Return the [x, y] coordinate for the center point of the cell that contains the specified text.  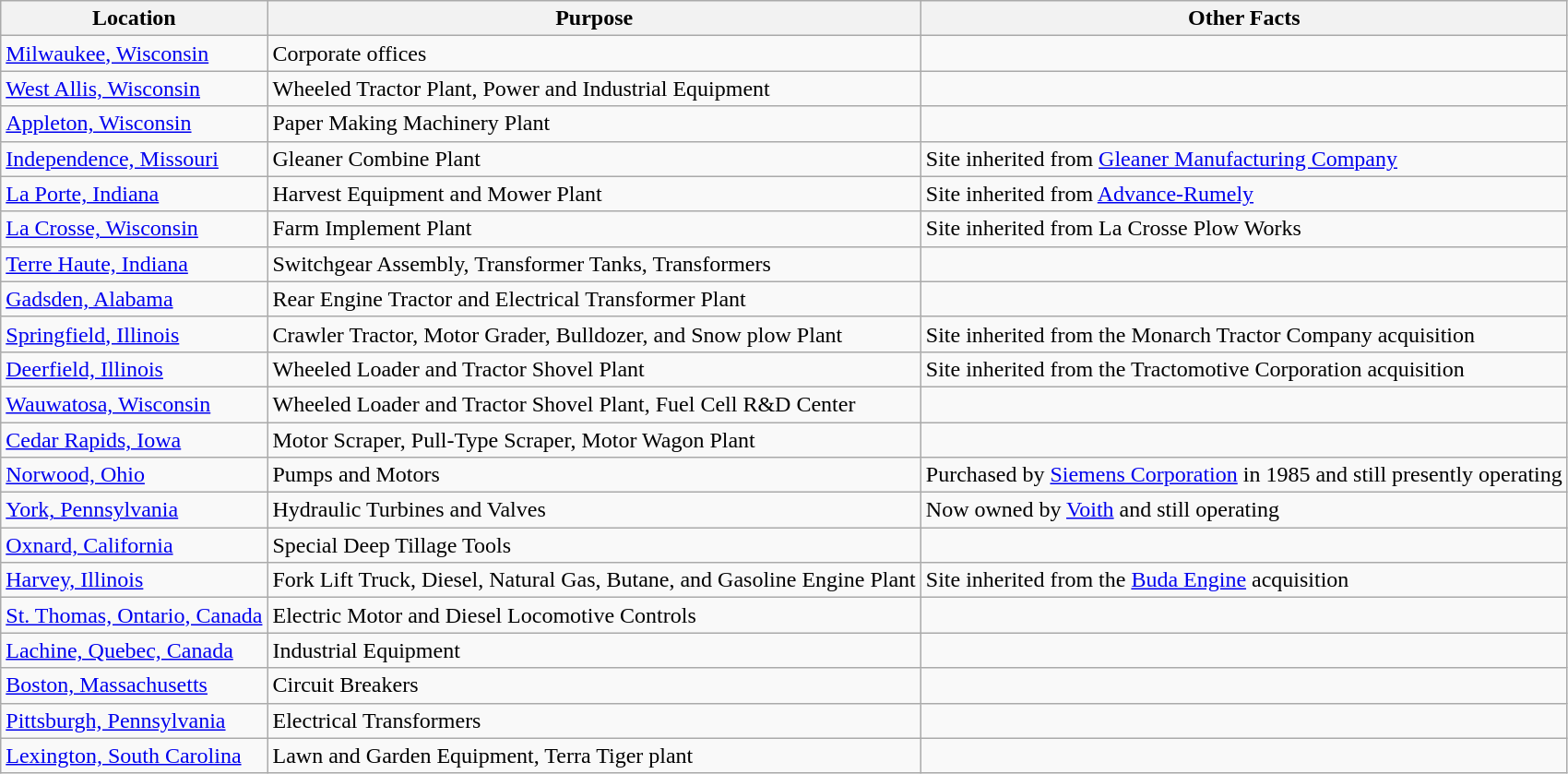
Cedar Rapids, Iowa [135, 440]
St. Thomas, Ontario, Canada [135, 615]
Purpose [594, 18]
Boston, Massachusetts [135, 685]
Independence, Missouri [135, 159]
Site inherited from the Monarch Tractor Company acquisition [1243, 334]
Site inherited from Advance-Rumely [1243, 194]
Gleaner Combine Plant [594, 159]
Special Deep Tillage Tools [594, 545]
Electrical Transformers [594, 720]
Wheeled Tractor Plant, Power and Industrial Equipment [594, 89]
Electric Motor and Diesel Locomotive Controls [594, 615]
Other Facts [1243, 18]
Gadsden, Alabama [135, 299]
Location [135, 18]
Wheeled Loader and Tractor Shovel Plant, Fuel Cell R&D Center [594, 404]
Lachine, Quebec, Canada [135, 650]
Motor Scraper, Pull-Type Scraper, Motor Wagon Plant [594, 440]
Norwood, Ohio [135, 475]
Site inherited from La Crosse Plow Works [1243, 229]
Purchased by Siemens Corporation in 1985 and still presently operating [1243, 475]
Corporate offices [594, 54]
Circuit Breakers [594, 685]
Milwaukee, Wisconsin [135, 54]
York, Pennsylvania [135, 510]
Switchgear Assembly, Transformer Tanks, Transformers [594, 264]
Deerfield, Illinois [135, 369]
Fork Lift Truck, Diesel, Natural Gas, Butane, and Gasoline Engine Plant [594, 580]
Rear Engine Tractor and Electrical Transformer Plant [594, 299]
Now owned by Voith and still operating [1243, 510]
La Crosse, Wisconsin [135, 229]
Harvest Equipment and Mower Plant [594, 194]
Appleton, Wisconsin [135, 124]
Hydraulic Turbines and Valves [594, 510]
La Porte, Indiana [135, 194]
Paper Making Machinery Plant [594, 124]
Lexington, South Carolina [135, 756]
Springfield, Illinois [135, 334]
Industrial Equipment [594, 650]
Site inherited from the Buda Engine acquisition [1243, 580]
Pittsburgh, Pennsylvania [135, 720]
Lawn and Garden Equipment, Terra Tiger plant [594, 756]
Wauwatosa, Wisconsin [135, 404]
Wheeled Loader and Tractor Shovel Plant [594, 369]
Farm Implement Plant [594, 229]
Oxnard, California [135, 545]
Site inherited from Gleaner Manufacturing Company [1243, 159]
Crawler Tractor, Motor Grader, Bulldozer, and Snow plow Plant [594, 334]
Terre Haute, Indiana [135, 264]
Site inherited from the Tractomotive Corporation acquisition [1243, 369]
Pumps and Motors [594, 475]
West Allis, Wisconsin [135, 89]
Harvey, Illinois [135, 580]
